Return [x, y] of the center of cell containing provided text 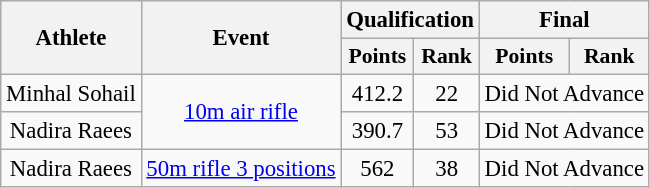
Minhal Sohail [71, 93]
53 [446, 131]
Final [564, 20]
10m air rifle [241, 112]
562 [378, 168]
38 [446, 168]
Qualification [410, 20]
22 [446, 93]
390.7 [378, 131]
Event [241, 38]
50m rifle 3 positions [241, 168]
Athlete [71, 38]
412.2 [378, 93]
